For the text-containing cell, return its midpoint in (X, Y) coordinate format. 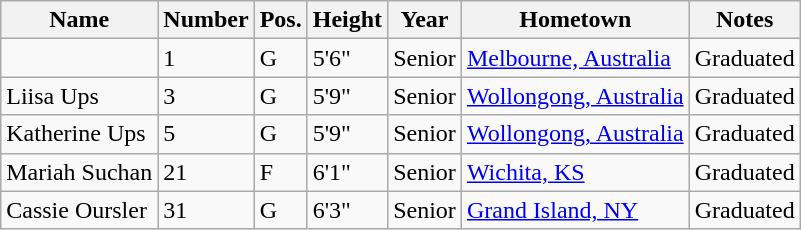
Name (80, 20)
Cassie Oursler (80, 210)
21 (206, 172)
Melbourne, Australia (575, 58)
31 (206, 210)
Hometown (575, 20)
Liisa Ups (80, 96)
Wichita, KS (575, 172)
6'1" (347, 172)
Pos. (280, 20)
Height (347, 20)
1 (206, 58)
3 (206, 96)
5'6" (347, 58)
6'3" (347, 210)
Katherine Ups (80, 134)
Number (206, 20)
Mariah Suchan (80, 172)
F (280, 172)
Grand Island, NY (575, 210)
Notes (744, 20)
Year (425, 20)
5 (206, 134)
